From the cell containing the given text, extract its center point as (x, y) coordinate. 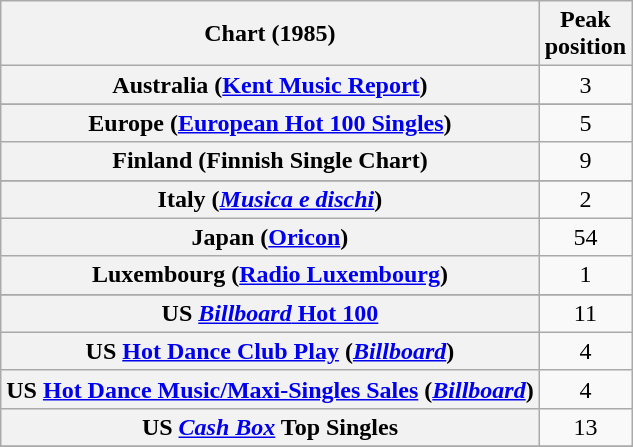
Luxembourg (Radio Luxembourg) (270, 275)
13 (585, 427)
US Billboard Hot 100 (270, 313)
54 (585, 237)
US Hot Dance Music/Maxi-Singles Sales (Billboard) (270, 389)
Chart (1985) (270, 34)
Finland (Finnish Single Chart) (270, 161)
1 (585, 275)
US Hot Dance Club Play (Billboard) (270, 351)
11 (585, 313)
9 (585, 161)
Europe (European Hot 100 Singles) (270, 123)
US Cash Box Top Singles (270, 427)
5 (585, 123)
2 (585, 199)
Japan (Oricon) (270, 237)
Australia (Kent Music Report) (270, 85)
Peakposition (585, 34)
3 (585, 85)
Italy (Musica e dischi) (270, 199)
